Extract the [X, Y] coordinate from the center of the cell holding the provided text.  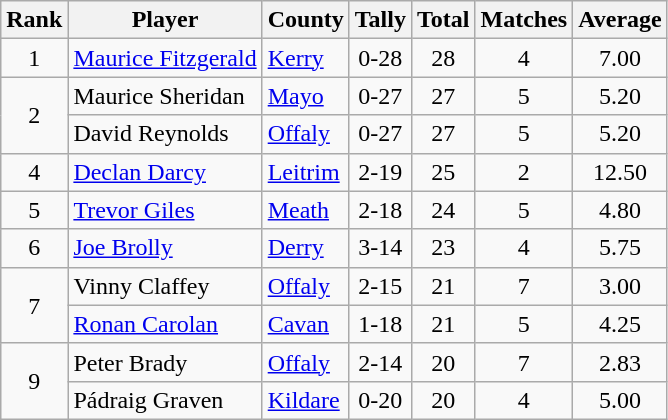
Average [620, 20]
Kerry [306, 58]
Ronan Carolan [165, 324]
2-14 [380, 362]
9 [34, 381]
23 [443, 248]
Meath [306, 210]
Rank [34, 20]
1-18 [380, 324]
Pádraig Graven [165, 400]
Derry [306, 248]
2-18 [380, 210]
12.50 [620, 172]
Total [443, 20]
Declan Darcy [165, 172]
3-14 [380, 248]
Mayo [306, 96]
0-20 [380, 400]
Leitrim [306, 172]
0-28 [380, 58]
Peter Brady [165, 362]
Trevor Giles [165, 210]
Tally [380, 20]
3.00 [620, 286]
24 [443, 210]
2-19 [380, 172]
6 [34, 248]
County [306, 20]
Kildare [306, 400]
5.75 [620, 248]
Matches [524, 20]
2.83 [620, 362]
28 [443, 58]
Maurice Sheridan [165, 96]
5.00 [620, 400]
Joe Brolly [165, 248]
2-15 [380, 286]
Vinny Claffey [165, 286]
25 [443, 172]
Player [165, 20]
7.00 [620, 58]
Cavan [306, 324]
4.25 [620, 324]
1 [34, 58]
Maurice Fitzgerald [165, 58]
4.80 [620, 210]
David Reynolds [165, 134]
